Return the [x, y] coordinate for the center point of the cell that contains the specified text.  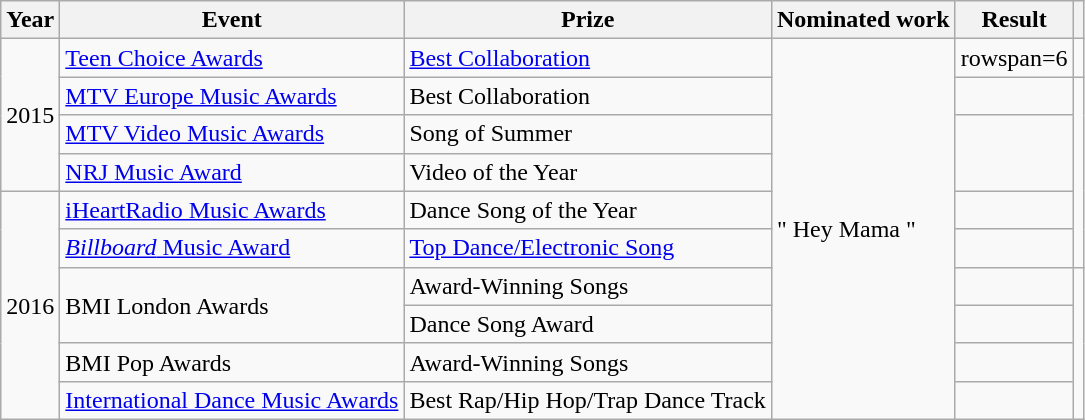
" Hey Mama " [863, 230]
Nominated work [863, 20]
BMI Pop Awards [232, 362]
iHeartRadio Music Awards [232, 210]
International Dance Music Awards [232, 400]
Prize [588, 20]
Dance Song Award [588, 324]
Dance Song of the Year [588, 210]
MTV Video Music Awards [232, 134]
Top Dance/Electronic Song [588, 248]
Event [232, 20]
Best Rap/Hip Hop/Trap Dance Track [588, 400]
Teen Choice Awards [232, 58]
Year [30, 20]
rowspan=6 [1014, 58]
2015 [30, 115]
Video of the Year [588, 172]
BMI London Awards [232, 305]
Billboard Music Award [232, 248]
Song of Summer [588, 134]
Result [1014, 20]
NRJ Music Award [232, 172]
2016 [30, 305]
MTV Europe Music Awards [232, 96]
